Scan for the cell matching the given text and deliver its (x, y) coordinate at center. 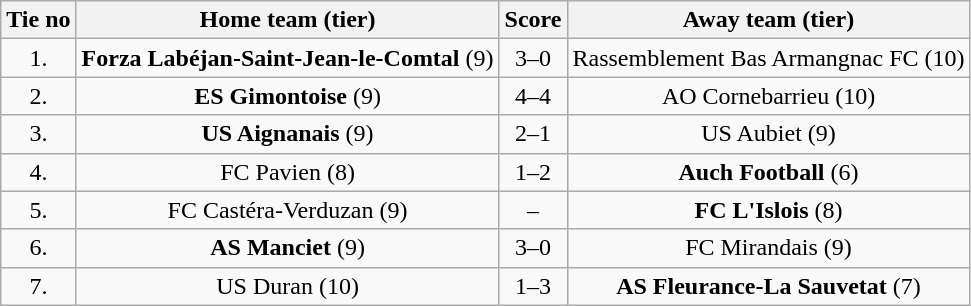
Rassemblement Bas Armangnac FC (10) (768, 58)
AO Cornebarrieu (10) (768, 96)
5. (38, 210)
Home team (tier) (288, 20)
1–2 (533, 172)
1. (38, 58)
4. (38, 172)
6. (38, 248)
2. (38, 96)
US Aignanais (9) (288, 134)
AS Fleurance-La Sauvetat (7) (768, 286)
FC Mirandais (9) (768, 248)
3. (38, 134)
AS Manciet (9) (288, 248)
Tie no (38, 20)
Auch Football (6) (768, 172)
1–3 (533, 286)
7. (38, 286)
Away team (tier) (768, 20)
FC Pavien (8) (288, 172)
Forza Labéjan-Saint-Jean-le-Comtal (9) (288, 58)
– (533, 210)
2–1 (533, 134)
FC Castéra-Verduzan (9) (288, 210)
US Duran (10) (288, 286)
Score (533, 20)
US Aubiet (9) (768, 134)
ES Gimontoise (9) (288, 96)
4–4 (533, 96)
FC L'Islois (8) (768, 210)
